Return the (x, y) coordinate for the center point of the cell that contains the specified text.  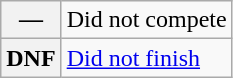
Did not compete (146, 20)
Did not finish (146, 58)
— (31, 20)
DNF (31, 58)
